Search for the cell housing the specified text and yield its [x, y] center coordinate. 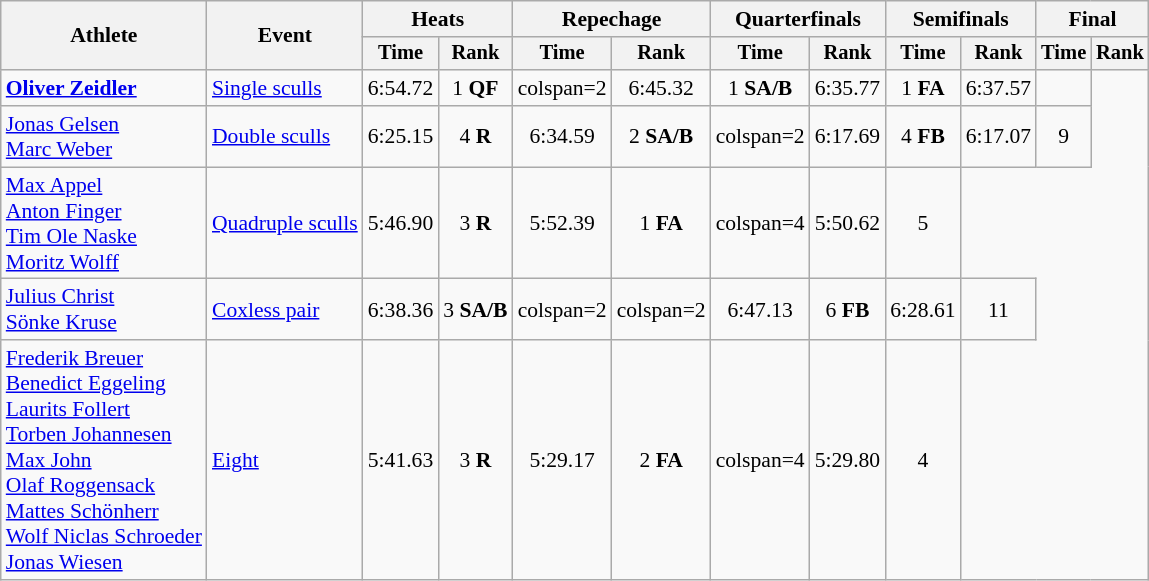
Repechage [612, 19]
5:29.80 [848, 460]
5:29.17 [562, 460]
11 [998, 310]
Max AppelAnton FingerTim Ole NaskeMoritz Wolff [104, 223]
1 QF [475, 88]
Semifinals [960, 19]
5 [922, 223]
Athlete [104, 36]
Quadruple sculls [285, 223]
6:17.07 [998, 136]
Single sculls [285, 88]
Heats [438, 19]
Quarterfinals [798, 19]
6:34.59 [562, 136]
4 [922, 460]
Jonas GelsenMarc Weber [104, 136]
Oliver Zeidler [104, 88]
6:45.32 [662, 88]
3 SA/B [475, 310]
5:41.63 [400, 460]
6:47.13 [760, 310]
4 R [475, 136]
6:37.57 [998, 88]
6:54.72 [400, 88]
5:46.90 [400, 223]
2 FA [662, 460]
6:17.69 [848, 136]
5:50.62 [848, 223]
9 [1064, 136]
Eight [285, 460]
6:25.15 [400, 136]
1 SA/B [760, 88]
4 FB [922, 136]
Julius Christ Sönke Kruse [104, 310]
Frederik BreuerBenedict EggelingLaurits FollertTorben JohannesenMax JohnOlaf RoggensackMattes SchönherrWolf Niclas SchroederJonas Wiesen [104, 460]
Final [1092, 19]
Coxless pair [285, 310]
6:28.61 [922, 310]
6:38.36 [400, 310]
Double sculls [285, 136]
Event [285, 36]
6:35.77 [848, 88]
5:52.39 [562, 223]
6 FB [848, 310]
2 SA/B [662, 136]
